Identify which cell holds the provided text, then report its (X, Y) central coordinate. 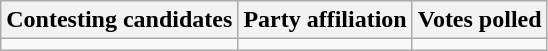
Contesting candidates (120, 20)
Votes polled (480, 20)
Party affiliation (325, 20)
